Extract the [x, y] coordinate from the center of the cell holding the provided text.  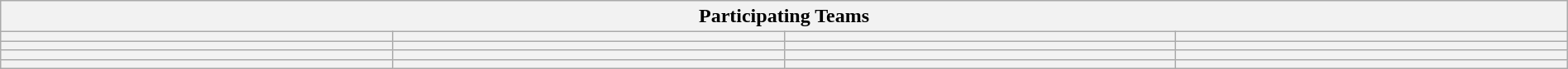
Participating Teams [784, 16]
